Determine the [x, y] coordinate at the center of the cell enclosing the given text.  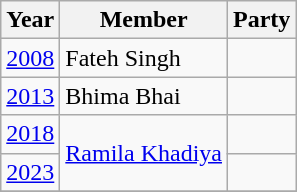
Ramila Khadiya [144, 153]
2023 [30, 172]
Year [30, 20]
Party [262, 20]
2018 [30, 134]
Fateh Singh [144, 58]
Member [144, 20]
2008 [30, 58]
Bhima Bhai [144, 96]
2013 [30, 96]
